Scan for the cell matching the given text and deliver its (x, y) coordinate at center. 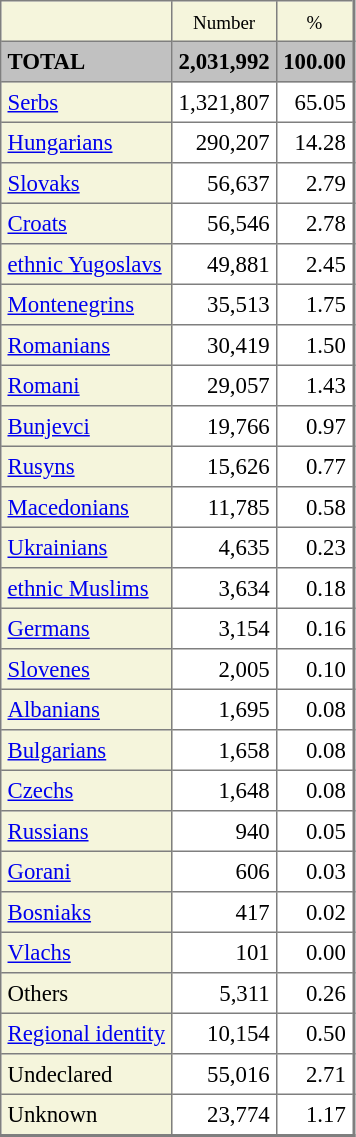
ethnic Yugoslavs (86, 264)
Russians (86, 831)
0.23 (314, 547)
10,154 (224, 1033)
56,546 (224, 223)
0.10 (314, 669)
Czechs (86, 790)
0.26 (314, 993)
2.71 (314, 1074)
35,513 (224, 304)
55,016 (224, 1074)
0.50 (314, 1033)
Romani (86, 385)
1.43 (314, 385)
2.45 (314, 264)
Unknown (86, 1114)
% (314, 21)
Undeclared (86, 1074)
Croats (86, 223)
0.02 (314, 912)
Regional identity (86, 1033)
2.79 (314, 183)
0.05 (314, 831)
1.17 (314, 1114)
Rusyns (86, 466)
100.00 (314, 61)
1,648 (224, 790)
0.77 (314, 466)
290,207 (224, 142)
Bosniaks (86, 912)
Serbs (86, 102)
Slovaks (86, 183)
Others (86, 993)
417 (224, 912)
1.75 (314, 304)
Bulgarians (86, 750)
2.78 (314, 223)
0.16 (314, 628)
0.18 (314, 588)
2,005 (224, 669)
Montenegrins (86, 304)
29,057 (224, 385)
Germans (86, 628)
Gorani (86, 871)
0.97 (314, 426)
65.05 (314, 102)
1,321,807 (224, 102)
Romanians (86, 345)
19,766 (224, 426)
Bunjevci (86, 426)
49,881 (224, 264)
3,154 (224, 628)
0.58 (314, 507)
15,626 (224, 466)
3,634 (224, 588)
940 (224, 831)
0.00 (314, 952)
101 (224, 952)
56,637 (224, 183)
Macedonians (86, 507)
2,031,992 (224, 61)
Albanians (86, 709)
23,774 (224, 1114)
Hungarians (86, 142)
Slovenes (86, 669)
1.50 (314, 345)
Vlachs (86, 952)
Ukrainians (86, 547)
14.28 (314, 142)
0.03 (314, 871)
606 (224, 871)
ethnic Muslims (86, 588)
Number (224, 21)
11,785 (224, 507)
1,695 (224, 709)
4,635 (224, 547)
30,419 (224, 345)
5,311 (224, 993)
1,658 (224, 750)
TOTAL (86, 61)
